Determine the [X, Y] coordinate at the center of the cell enclosing the given text.  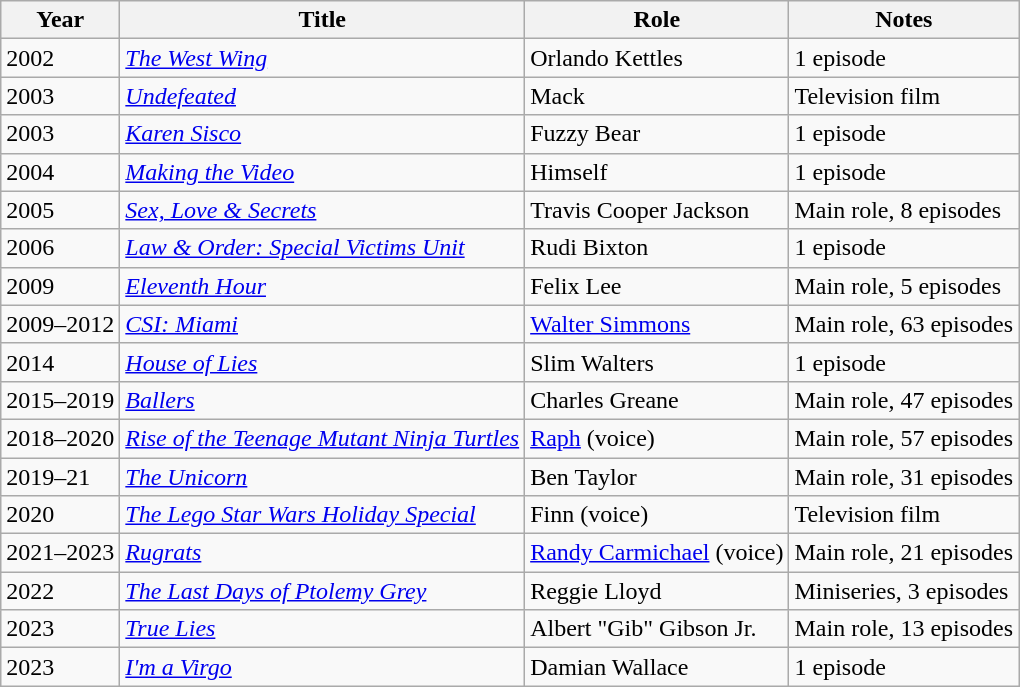
2020 [60, 515]
Rise of the Teenage Mutant Ninja Turtles [322, 438]
The West Wing [322, 58]
2002 [60, 58]
Ballers [322, 400]
Making the Video [322, 172]
Main role, 47 episodes [904, 400]
Sex, Love & Secrets [322, 210]
2018–2020 [60, 438]
2021–2023 [60, 553]
I'm a Virgo [322, 667]
2019–21 [60, 477]
CSI: Miami [322, 324]
Ben Taylor [657, 477]
Felix Lee [657, 286]
Year [60, 20]
The Lego Star Wars Holiday Special [322, 515]
Notes [904, 20]
Himself [657, 172]
Raph (voice) [657, 438]
Slim Walters [657, 362]
Main role, 63 episodes [904, 324]
Randy Carmichael (voice) [657, 553]
2015–2019 [60, 400]
Albert "Gib" Gibson Jr. [657, 629]
2009 [60, 286]
House of Lies [322, 362]
Rugrats [322, 553]
2004 [60, 172]
Charles Greane [657, 400]
Main role, 31 episodes [904, 477]
Law & Order: Special Victims Unit [322, 248]
Damian Wallace [657, 667]
Main role, 8 episodes [904, 210]
Main role, 13 episodes [904, 629]
Reggie Lloyd [657, 591]
2009–2012 [60, 324]
2005 [60, 210]
Finn (voice) [657, 515]
2022 [60, 591]
2006 [60, 248]
2014 [60, 362]
Walter Simmons [657, 324]
Travis Cooper Jackson [657, 210]
The Unicorn [322, 477]
Main role, 5 episodes [904, 286]
Rudi Bixton [657, 248]
Main role, 21 episodes [904, 553]
Miniseries, 3 episodes [904, 591]
Orlando Kettles [657, 58]
Fuzzy Bear [657, 134]
Title [322, 20]
Eleventh Hour [322, 286]
Karen Sisco [322, 134]
The Last Days of Ptolemy Grey [322, 591]
True Lies [322, 629]
Role [657, 20]
Undefeated [322, 96]
Main role, 57 episodes [904, 438]
Mack [657, 96]
